Locate the cell with the specified text and output its [x, y] center coordinate. 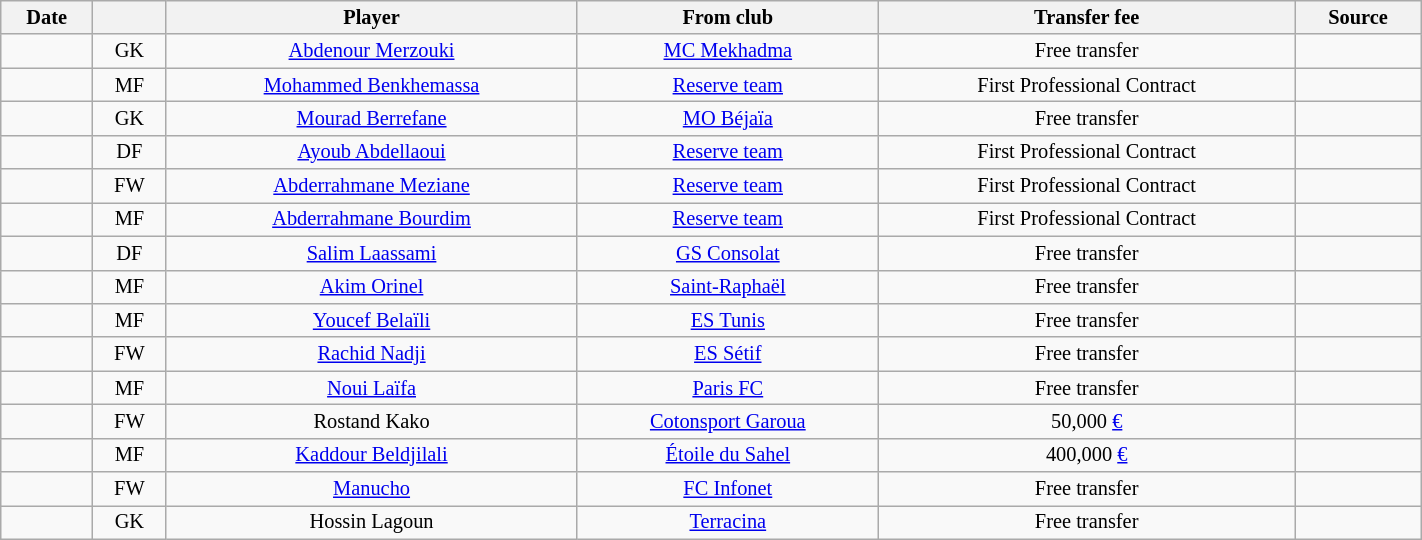
Ayoub Abdellaoui [372, 152]
Mourad Berrefane [372, 118]
Saint-Raphaël [728, 287]
Noui Laïfa [372, 388]
Youcef Belaïli [372, 320]
Kaddour Beldjilali [372, 455]
ES Tunis [728, 320]
Transfer fee [1087, 17]
Mohammed Benkhemassa [372, 85]
Date [47, 17]
Abderrahmane Bourdim [372, 219]
ES Sétif [728, 354]
Cotonsport Garoua [728, 421]
50,000 € [1087, 421]
MC Mekhadma [728, 51]
400,000 € [1087, 455]
From club [728, 17]
Manucho [372, 489]
Paris FC [728, 388]
Abdenour Merzouki [372, 51]
Terracina [728, 522]
Salim Laassami [372, 253]
Akim Orinel [372, 287]
Rachid Nadji [372, 354]
Source [1358, 17]
Abderrahmane Meziane [372, 186]
Hossin Lagoun [372, 522]
MO Béjaïa [728, 118]
FC Infonet [728, 489]
Player [372, 17]
Étoile du Sahel [728, 455]
GS Consolat [728, 253]
Rostand Kako [372, 421]
